Identify which cell holds the provided text, then report its (X, Y) central coordinate. 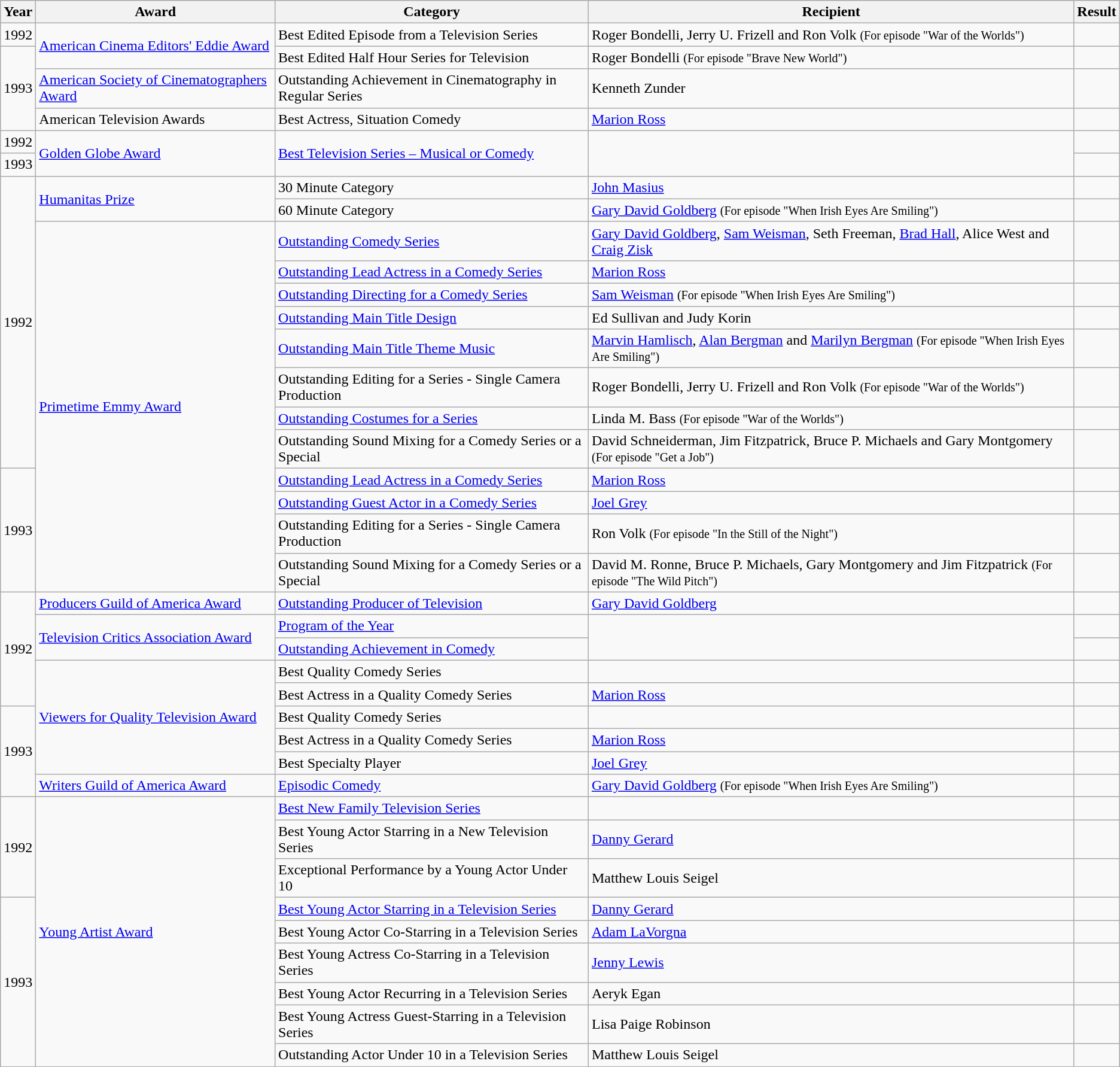
Television Critics Association Award (156, 637)
Outstanding Actor Under 10 in a Television Series (432, 1055)
Best Television Series – Musical or Comedy (432, 153)
Exceptional Performance by a Young Actor Under 10 (432, 878)
Jenny Lewis (830, 962)
Young Artist Award (156, 932)
Outstanding Achievement in Cinematography in Regular Series (432, 89)
Best Actress, Situation Comedy (432, 119)
Marvin Hamlisch, Alan Bergman and Marilyn Bergman (For episode "When Irish Eyes Are Smiling") (830, 348)
Best Specialty Player (432, 763)
Primetime Emmy Award (156, 407)
Lisa Paige Robinson (830, 1025)
Aeryk Egan (830, 993)
John Masius (830, 187)
American Television Awards (156, 119)
Best Young Actress Guest-Starring in a Television Series (432, 1025)
30 Minute Category (432, 187)
Kenneth Zunder (830, 89)
Episodic Comedy (432, 786)
Best Young Actor Recurring in a Television Series (432, 993)
Humanitas Prize (156, 199)
Outstanding Main Title Theme Music (432, 348)
Adam LaVorgna (830, 932)
Best Edited Half Hour Series for Television (432, 57)
Outstanding Main Title Design (432, 318)
Outstanding Producer of Television (432, 603)
Result (1097, 12)
Outstanding Guest Actor in a Comedy Series (432, 503)
Linda M. Bass (For episode "War of the Worlds") (830, 418)
Best New Family Television Series (432, 808)
Writers Guild of America Award (156, 786)
Best Young Actress Co-Starring in a Television Series (432, 962)
David M. Ronne, Bruce P. Michaels, Gary Montgomery and Jim Fitzpatrick (For episode "The Wild Pitch") (830, 572)
Year (18, 12)
Golden Globe Award (156, 153)
Outstanding Comedy Series (432, 241)
Ron Volk (For episode "In the Still of the Night") (830, 534)
Outstanding Achievement in Comedy (432, 649)
Recipient (830, 12)
American Cinema Editors' Eddie Award (156, 46)
Outstanding Costumes for a Series (432, 418)
Outstanding Directing for a Comedy Series (432, 294)
Category (432, 12)
Producers Guild of America Award (156, 603)
Ed Sullivan and Judy Korin (830, 318)
60 Minute Category (432, 210)
Viewers for Quality Television Award (156, 717)
Roger Bondelli (For episode "Brave New World") (830, 57)
Gary David Goldberg, Sam Weisman, Seth Freeman, Brad Hall, Alice West and Craig Zisk (830, 241)
Best Young Actor Starring in a Television Series (432, 909)
Best Young Actor Starring in a New Television Series (432, 839)
Gary David Goldberg (830, 603)
Best Edited Episode from a Television Series (432, 35)
Award (156, 12)
American Society of Cinematographers Award (156, 89)
Sam Weisman (For episode "When Irish Eyes Are Smiling") (830, 294)
David Schneiderman, Jim Fitzpatrick, Bruce P. Michaels and Gary Montgomery (For episode "Get a Job") (830, 449)
Best Young Actor Co-Starring in a Television Series (432, 932)
Program of the Year (432, 626)
